Return the (X, Y) coordinate for the center point of the cell that contains the specified text.  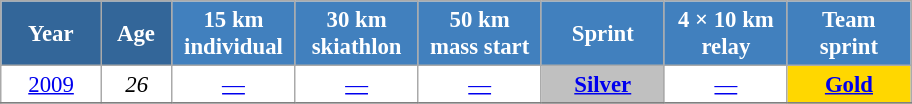
15 km individual (234, 34)
Sprint (602, 34)
50 km mass start (480, 34)
Team sprint (848, 34)
2009 (52, 85)
Gold (848, 85)
Age (136, 34)
Silver (602, 85)
4 × 10 km relay (726, 34)
26 (136, 85)
Year (52, 34)
30 km skiathlon (356, 34)
